Return [x, y] of the center of cell containing provided text 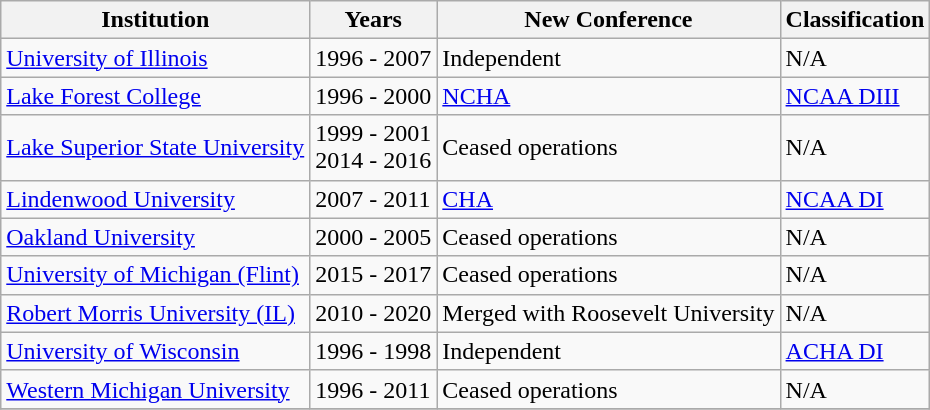
1996 - 2000 [374, 96]
Robert Morris University (IL) [156, 313]
Lindenwood University [156, 199]
2000 - 2005 [374, 237]
Merged with Roosevelt University [608, 313]
Classification [855, 20]
ACHA DI [855, 351]
NCAA DIII [855, 96]
Years [374, 20]
2015 - 2017 [374, 275]
University of Michigan (Flint) [156, 275]
University of Illinois [156, 58]
1996 - 2007 [374, 58]
NCAA DI [855, 199]
1999 - 20012014 - 2016 [374, 148]
Lake Superior State University [156, 148]
1996 - 1998 [374, 351]
Lake Forest College [156, 96]
Oakland University [156, 237]
NCHA [608, 96]
University of Wisconsin [156, 351]
2010 - 2020 [374, 313]
CHA [608, 199]
Western Michigan University [156, 389]
New Conference [608, 20]
2007 - 2011 [374, 199]
1996 - 2011 [374, 389]
Institution [156, 20]
